Pinpoint the cell where the given text exists, returning its [X, Y] midpoint coordinate. 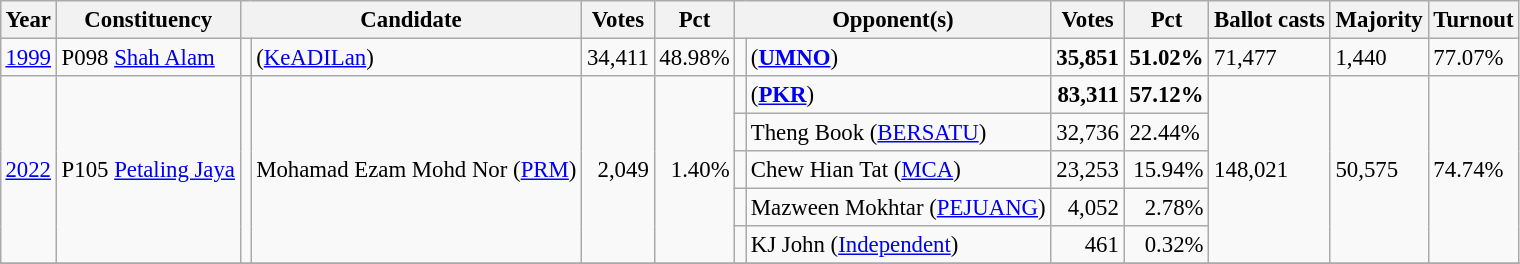
Mazween Mokhtar (PEJUANG) [898, 208]
(PKR) [898, 95]
(KeADILan) [416, 57]
74.74% [1474, 170]
2.78% [1166, 208]
Theng Book (BERSATU) [898, 133]
KJ John (Independent) [898, 245]
Ballot casts [1270, 20]
Turnout [1474, 20]
1,440 [1379, 57]
Opponent(s) [893, 20]
51.02% [1166, 57]
4,052 [1088, 208]
32,736 [1088, 133]
1.40% [694, 170]
1999 [28, 57]
148,021 [1270, 170]
71,477 [1270, 57]
23,253 [1088, 170]
Mohamad Ezam Mohd Nor (PRM) [416, 170]
Candidate [410, 20]
Constituency [148, 20]
Chew Hian Tat (MCA) [898, 170]
P098 Shah Alam [148, 57]
22.44% [1166, 133]
0.32% [1166, 245]
50,575 [1379, 170]
(UMNO) [898, 57]
15.94% [1166, 170]
77.07% [1474, 57]
461 [1088, 245]
57.12% [1166, 95]
Year [28, 20]
35,851 [1088, 57]
Majority [1379, 20]
48.98% [694, 57]
2022 [28, 170]
34,411 [618, 57]
P105 Petaling Jaya [148, 170]
2,049 [618, 170]
83,311 [1088, 95]
